For the text-containing cell, return its midpoint in (x, y) coordinate format. 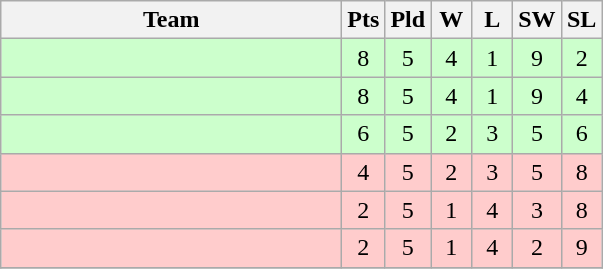
SL (582, 20)
W (452, 20)
L (492, 20)
Pld (408, 20)
Pts (364, 20)
Team (172, 20)
SW (537, 20)
